Detect which cell encompasses the target text, then output its [X, Y] center coordinate. 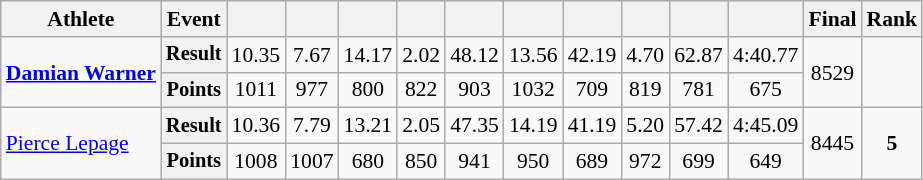
4.70 [645, 55]
5.20 [645, 126]
5 [892, 144]
1008 [256, 162]
972 [645, 162]
41.19 [592, 126]
950 [534, 162]
4:45.09 [766, 126]
13.56 [534, 55]
1007 [312, 162]
675 [766, 90]
1032 [534, 90]
13.21 [368, 126]
7.79 [312, 126]
941 [474, 162]
10.35 [256, 55]
822 [421, 90]
2.02 [421, 55]
Pierce Lepage [81, 144]
10.36 [256, 126]
819 [645, 90]
850 [421, 162]
1011 [256, 90]
800 [368, 90]
Final [832, 19]
8529 [832, 72]
48.12 [474, 55]
977 [312, 90]
4:40.77 [766, 55]
Damian Warner [81, 72]
42.19 [592, 55]
57.42 [698, 126]
781 [698, 90]
Athlete [81, 19]
14.19 [534, 126]
699 [698, 162]
14.17 [368, 55]
649 [766, 162]
47.35 [474, 126]
62.87 [698, 55]
Event [194, 19]
Rank [892, 19]
903 [474, 90]
2.05 [421, 126]
680 [368, 162]
709 [592, 90]
7.67 [312, 55]
689 [592, 162]
8445 [832, 144]
